Locate the cell with the specified text and output its [X, Y] center coordinate. 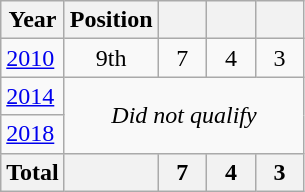
2014 [33, 96]
Position [111, 20]
Total [33, 172]
Did not qualify [184, 115]
9th [111, 58]
2010 [33, 58]
Year [33, 20]
2018 [33, 134]
